Detect which cell encompasses the target text, then output its (X, Y) center coordinate. 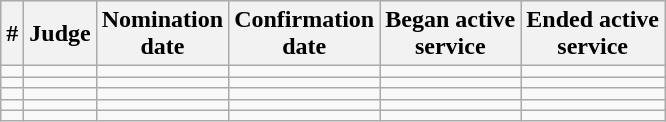
Judge (60, 34)
# (12, 34)
Began activeservice (450, 34)
Confirmationdate (304, 34)
Ended activeservice (593, 34)
Nominationdate (162, 34)
